Return the (X, Y) coordinate for the center point of the cell that contains the specified text.  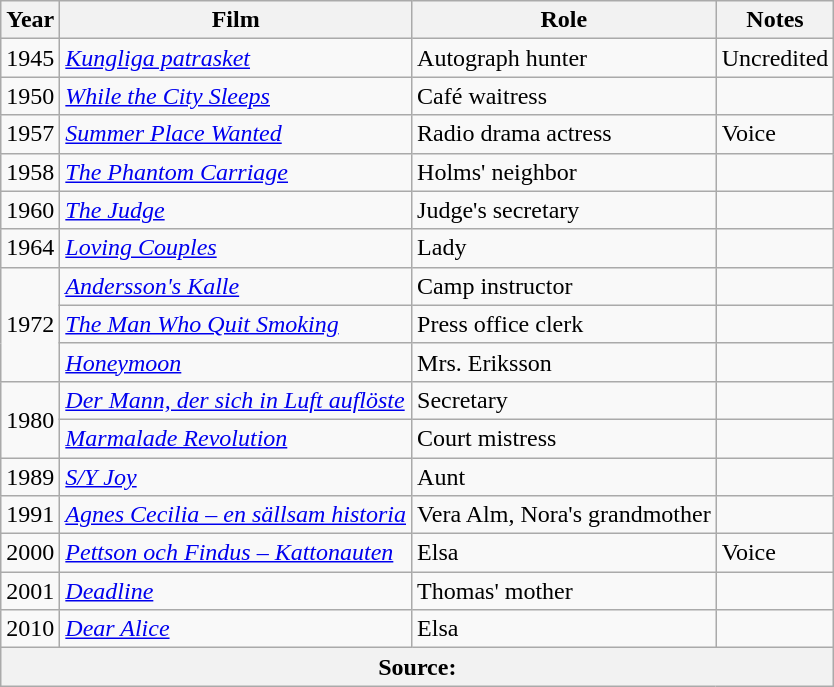
Role (564, 20)
1991 (30, 515)
Café waitress (564, 96)
The Phantom Carriage (236, 172)
Holms' neighbor (564, 172)
1989 (30, 477)
1964 (30, 248)
Uncredited (775, 58)
Loving Couples (236, 248)
Honeymoon (236, 362)
While the City Sleeps (236, 96)
1960 (30, 210)
The Judge (236, 210)
Year (30, 20)
Kungliga patrasket (236, 58)
Secretary (564, 400)
Thomas' mother (564, 591)
2000 (30, 553)
Judge's secretary (564, 210)
Marmalade Revolution (236, 438)
Court mistress (564, 438)
Mrs. Eriksson (564, 362)
Agnes Cecilia – en sällsam historia (236, 515)
2010 (30, 629)
1945 (30, 58)
Camp instructor (564, 286)
Pettson och Findus – Kattonauten (236, 553)
Der Mann, der sich in Luft auflöste (236, 400)
1980 (30, 419)
Aunt (564, 477)
Dear Alice (236, 629)
Press office clerk (564, 324)
Vera Alm, Nora's grandmother (564, 515)
1972 (30, 324)
2001 (30, 591)
1957 (30, 134)
Notes (775, 20)
Deadline (236, 591)
Film (236, 20)
The Man Who Quit Smoking (236, 324)
1950 (30, 96)
Autograph hunter (564, 58)
1958 (30, 172)
Radio drama actress (564, 134)
S/Y Joy (236, 477)
Lady (564, 248)
Andersson's Kalle (236, 286)
Summer Place Wanted (236, 134)
Source: (418, 667)
